Capture the cell that displays the provided text and extract its [x, y] central coordinate. 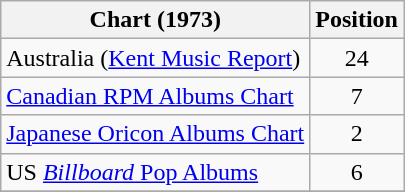
US Billboard Pop Albums [156, 172]
Chart (1973) [156, 20]
Australia (Kent Music Report) [156, 58]
2 [357, 134]
Position [357, 20]
24 [357, 58]
Canadian RPM Albums Chart [156, 96]
Japanese Oricon Albums Chart [156, 134]
6 [357, 172]
7 [357, 96]
